Identify which cell holds the provided text, then report its (x, y) central coordinate. 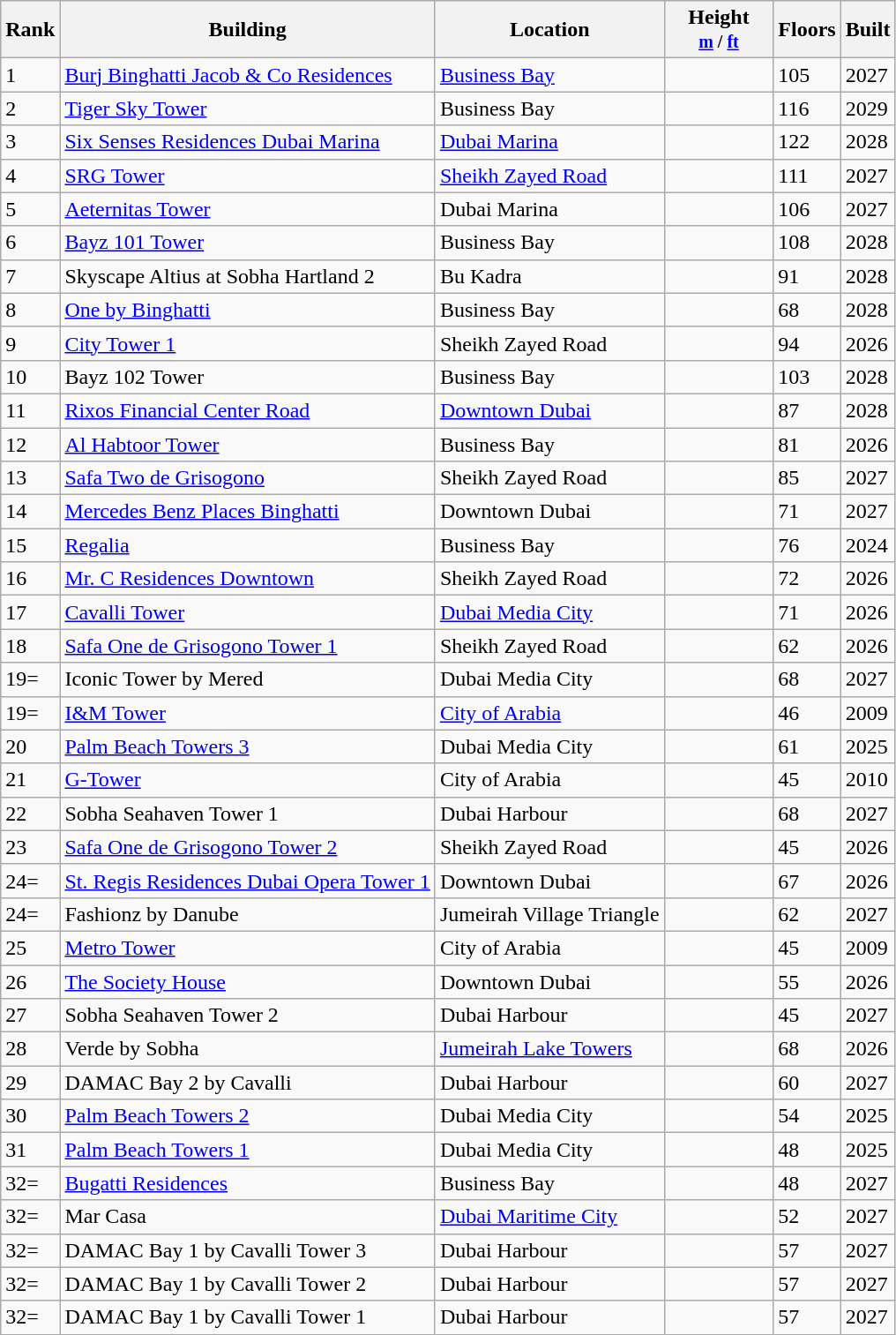
Iconic Tower by Mered (248, 679)
City Tower 1 (248, 343)
20 (30, 746)
1 (30, 75)
5 (30, 209)
Dubai Maritime City (549, 1217)
54 (807, 1116)
7 (30, 276)
108 (807, 243)
Regalia (248, 545)
Verde by Sobha (248, 1049)
One by Binghatti (248, 310)
81 (807, 444)
94 (807, 343)
Location (549, 30)
25 (30, 948)
76 (807, 545)
Metro Tower (248, 948)
Bu Kadra (549, 276)
2029 (868, 109)
28 (30, 1049)
15 (30, 545)
Palm Beach Towers 3 (248, 746)
11 (30, 410)
Bayz 102 Tower (248, 377)
26 (30, 982)
DAMAC Bay 1 by Cavalli Tower 1 (248, 1317)
Heightm / ft (719, 30)
Mar Casa (248, 1217)
61 (807, 746)
Jumeirah Village Triangle (549, 914)
72 (807, 579)
Mercedes Benz Places Binghatti (248, 512)
13 (30, 478)
52 (807, 1217)
Safa Two de Grisogono (248, 478)
I&M Tower (248, 713)
Tiger Sky Tower (248, 109)
87 (807, 410)
2024 (868, 545)
Built (868, 30)
122 (807, 142)
22 (30, 814)
Bayz 101 Tower (248, 243)
105 (807, 75)
DAMAC Bay 1 by Cavalli Tower 3 (248, 1250)
30 (30, 1116)
Palm Beach Towers 1 (248, 1150)
31 (30, 1150)
DAMAC Bay 2 by Cavalli (248, 1083)
18 (30, 646)
SRG Tower (248, 176)
St. Regis Residences Dubai Opera Tower 1 (248, 881)
46 (807, 713)
4 (30, 176)
Building (248, 30)
DAMAC Bay 1 by Cavalli Tower 2 (248, 1284)
8 (30, 310)
91 (807, 276)
29 (30, 1083)
Safa One de Grisogono Tower 2 (248, 847)
Aeternitas Tower (248, 209)
6 (30, 243)
Cavalli Tower (248, 612)
Fashionz by Danube (248, 914)
12 (30, 444)
55 (807, 982)
The Society House (248, 982)
23 (30, 847)
Palm Beach Towers 2 (248, 1116)
2 (30, 109)
2010 (868, 780)
103 (807, 377)
27 (30, 1016)
111 (807, 176)
67 (807, 881)
10 (30, 377)
17 (30, 612)
G-Tower (248, 780)
21 (30, 780)
Mr. C Residences Downtown (248, 579)
Skyscape Altius at Sobha Hartland 2 (248, 276)
Burj Binghatti Jacob & Co Residences (248, 75)
14 (30, 512)
Rank (30, 30)
Sobha Seahaven Tower 2 (248, 1016)
Jumeirah Lake Towers (549, 1049)
3 (30, 142)
Rixos Financial Center Road (248, 410)
16 (30, 579)
Safa One de Grisogono Tower 1 (248, 646)
60 (807, 1083)
Bugatti Residences (248, 1183)
Sobha Seahaven Tower 1 (248, 814)
106 (807, 209)
85 (807, 478)
Six Senses Residences Dubai Marina (248, 142)
116 (807, 109)
Floors (807, 30)
9 (30, 343)
Al Habtoor Tower (248, 444)
